Search for the cell housing the specified text and yield its (x, y) center coordinate. 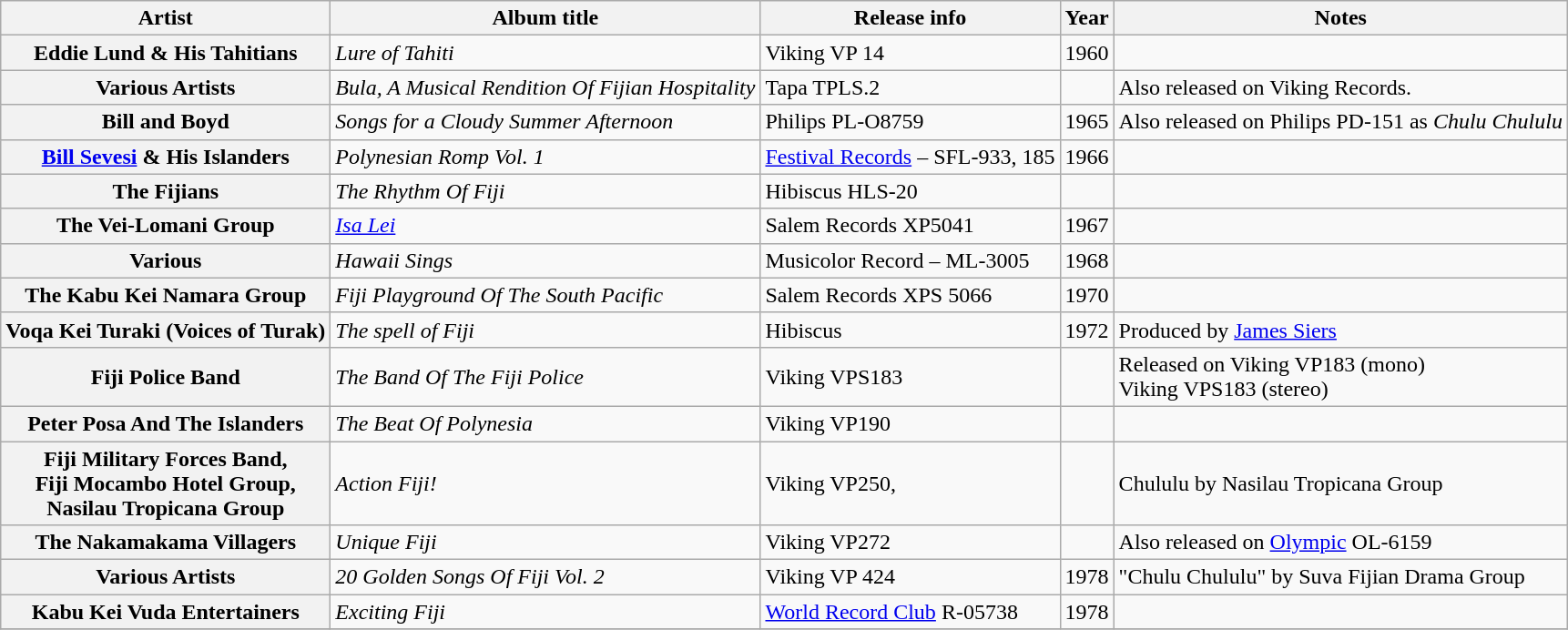
1972 (1087, 330)
20 Golden Songs Of Fiji Vol. 2 (545, 577)
The Vei-Lomani Group (166, 226)
Also released on Viking Records. (1340, 87)
1965 (1087, 122)
Hibiscus HLS-20 (911, 191)
World Record Club R-05738 (911, 612)
Bula, A Musical Rendition Of Fijian Hospitality (545, 87)
Fiji Police Band (166, 377)
Various (166, 260)
The spell of Fiji (545, 330)
Viking VP250, (911, 483)
Polynesian Romp Vol. 1 (545, 157)
Hibiscus (911, 330)
1967 (1087, 226)
Also released on Olympic OL-6159 (1340, 543)
The Rhythm Of Fiji (545, 191)
Hawaii Sings (545, 260)
Bill and Boyd (166, 122)
Peter Posa And The Islanders (166, 423)
Viking VP 14 (911, 53)
Chululu by Nasilau Tropicana Group (1340, 483)
Released on Viking VP183 (mono)Viking VPS183 (stereo) (1340, 377)
Also released on Philips PD-151 as Chulu Chululu (1340, 122)
Salem Records XP5041 (911, 226)
Philips PL-O8759 (911, 122)
Musicolor Record – ML-3005 (911, 260)
Viking VP272 (911, 543)
Unique Fiji (545, 543)
1970 (1087, 295)
The Band Of The Fiji Police (545, 377)
Bill Sevesi & His Islanders (166, 157)
Fiji Military Forces Band,Fiji Mocambo Hotel Group, Nasilau Tropicana Group (166, 483)
The Beat Of Polynesia (545, 423)
Notes (1340, 18)
1960 (1087, 53)
Salem Records XPS 5066 (911, 295)
Tapa TPLS.2 (911, 87)
Year (1087, 18)
The Fijians (166, 191)
"Chulu Chululu" by Suva Fijian Drama Group (1340, 577)
Produced by James Siers (1340, 330)
1966 (1087, 157)
Exciting Fiji (545, 612)
Lure of Tahiti (545, 53)
Voqa Kei Turaki (Voices of Turak) (166, 330)
Fiji Playground Of The South Pacific (545, 295)
Kabu Kei Vuda Entertainers (166, 612)
Action Fiji! (545, 483)
Viking VPS183 (911, 377)
Isa Lei (545, 226)
The Nakamakama Villagers (166, 543)
Album title (545, 18)
Release info (911, 18)
Songs for a Cloudy Summer Afternoon (545, 122)
Artist (166, 18)
Viking VP190 (911, 423)
Eddie Lund & His Tahitians (166, 53)
The Kabu Kei Namara Group (166, 295)
Viking VP 424 (911, 577)
1968 (1087, 260)
Festival Records – SFL-933, 185 (911, 157)
